Find where the given text appears and provide that cell's center as [X, Y] coordinate. 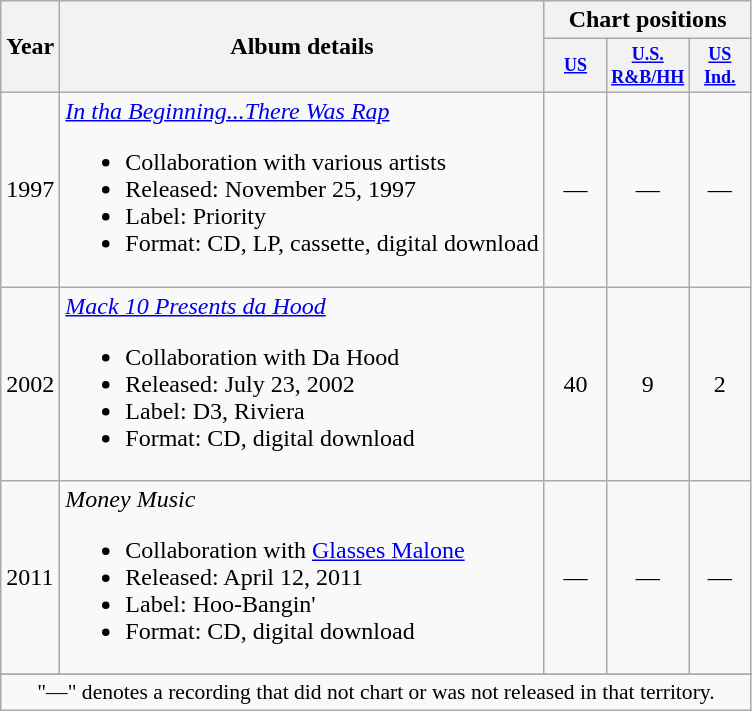
Album details [302, 47]
40 [576, 384]
"—" denotes a recording that did not chart or was not released in that territory. [376, 693]
Mack 10 Presents da HoodCollaboration with Da HoodReleased: July 23, 2002Label: D3, RivieraFormat: CD, digital download [302, 384]
2002 [30, 384]
1997 [30, 189]
9 [648, 384]
US [576, 66]
Chart positions [648, 20]
Money MusicCollaboration with Glasses MaloneReleased: April 12, 2011Label: Hoo-Bangin'Format: CD, digital download [302, 578]
USInd. [720, 66]
Year [30, 47]
2 [720, 384]
2011 [30, 578]
U.S.R&B/HH [648, 66]
